Return [x, y] of the center of cell containing provided text 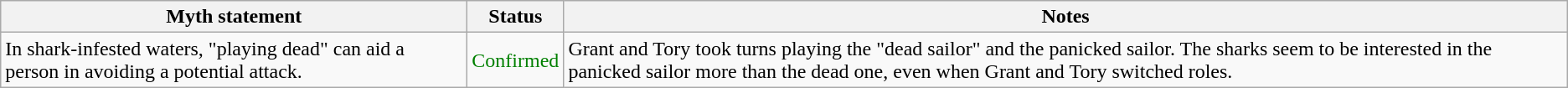
Status [516, 17]
In shark-infested waters, "playing dead" can aid a person in avoiding a potential attack. [235, 60]
Myth statement [235, 17]
Confirmed [516, 60]
Notes [1065, 17]
